Find where the given text appears and provide that cell's center as [x, y] coordinate. 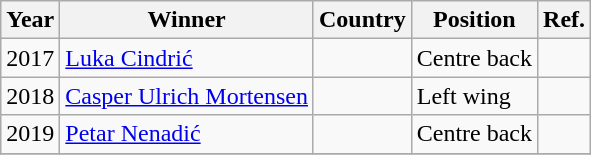
2017 [30, 58]
Left wing [474, 96]
Year [30, 20]
Luka Cindrić [187, 58]
2018 [30, 96]
Position [474, 20]
Country [362, 20]
Ref. [564, 20]
Petar Nenadić [187, 134]
2019 [30, 134]
Winner [187, 20]
Casper Ulrich Mortensen [187, 96]
